Output the (x, y) coordinate of the center of the cell containing the given text.  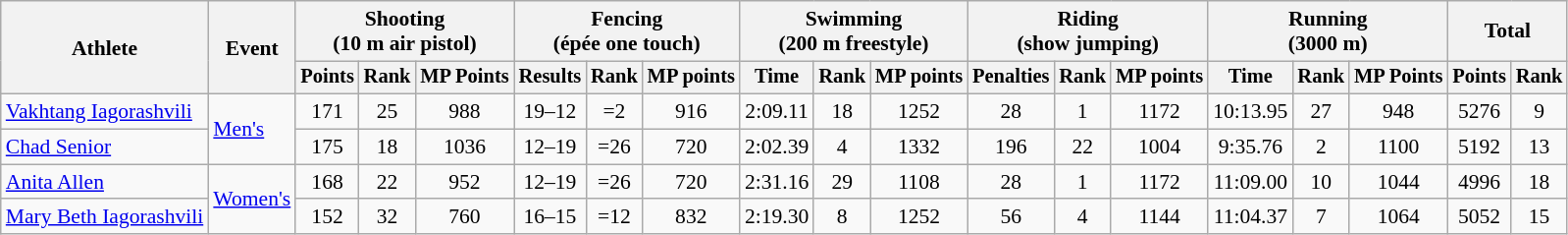
56 (1011, 217)
Anita Allen (105, 182)
948 (1398, 112)
13 (1540, 147)
Results (550, 78)
16–15 (550, 217)
2:09.11 (777, 112)
171 (327, 112)
2:31.16 (777, 182)
2 (1321, 147)
Women's (251, 199)
Vakhtang Iagorashvili (105, 112)
5052 (1479, 217)
=2 (614, 112)
25 (388, 112)
19–12 (550, 112)
Penalties (1011, 78)
Athlete (105, 47)
2:19.30 (777, 217)
11:09.00 (1250, 182)
168 (327, 182)
Shooting(10 m air pistol) (404, 31)
9 (1540, 112)
988 (464, 112)
10 (1321, 182)
Mary Beth Iagorashvili (105, 217)
27 (1321, 112)
1108 (918, 182)
Swimming(200 m freestyle) (854, 31)
Men's (251, 130)
15 (1540, 217)
952 (464, 182)
832 (691, 217)
2:02.39 (777, 147)
1036 (464, 147)
=12 (614, 217)
Chad Senior (105, 147)
9:35.76 (1250, 147)
Fencing(épée one touch) (627, 31)
916 (691, 112)
175 (327, 147)
7 (1321, 217)
5192 (1479, 147)
Running(3000 m) (1328, 31)
Riding(show jumping) (1087, 31)
4996 (1479, 182)
32 (388, 217)
1144 (1160, 217)
1332 (918, 147)
1064 (1398, 217)
Event (251, 47)
1004 (1160, 147)
11:04.37 (1250, 217)
Total (1507, 31)
10:13.95 (1250, 112)
1100 (1398, 147)
1044 (1398, 182)
5276 (1479, 112)
8 (842, 217)
760 (464, 217)
152 (327, 217)
29 (842, 182)
196 (1011, 147)
